Pinpoint the cell where the given text exists, returning its (X, Y) midpoint coordinate. 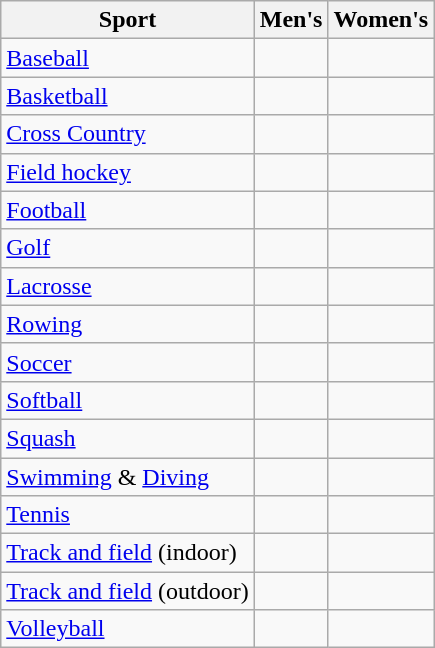
Field hockey (128, 172)
Golf (128, 248)
Track and field (indoor) (128, 553)
Track and field (outdoor) (128, 591)
Swimming & Diving (128, 477)
Squash (128, 438)
Women's (381, 20)
Rowing (128, 324)
Lacrosse (128, 286)
Volleyball (128, 629)
Sport (128, 20)
Tennis (128, 515)
Softball (128, 400)
Men's (291, 20)
Football (128, 210)
Basketball (128, 96)
Soccer (128, 362)
Cross Country (128, 134)
Baseball (128, 58)
